Detect which cell encompasses the target text, then output its (X, Y) center coordinate. 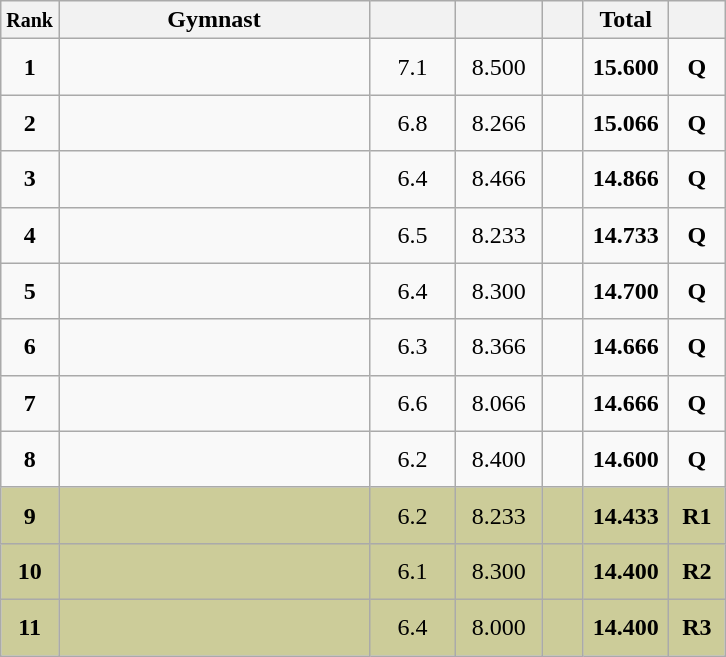
6 (30, 347)
Total (626, 20)
8.400 (499, 459)
14.433 (626, 515)
5 (30, 291)
15.600 (626, 67)
8.500 (499, 67)
14.700 (626, 291)
7.1 (413, 67)
8.266 (499, 123)
Gymnast (214, 20)
Rank (30, 20)
6.3 (413, 347)
6.1 (413, 571)
8.466 (499, 179)
15.066 (626, 123)
R2 (697, 571)
14.866 (626, 179)
14.733 (626, 235)
6.5 (413, 235)
7 (30, 403)
1 (30, 67)
9 (30, 515)
8 (30, 459)
10 (30, 571)
3 (30, 179)
2 (30, 123)
6.6 (413, 403)
6.8 (413, 123)
8.366 (499, 347)
11 (30, 627)
R3 (697, 627)
4 (30, 235)
14.600 (626, 459)
8.066 (499, 403)
8.000 (499, 627)
R1 (697, 515)
